Return [x, y] of the center of cell containing provided text 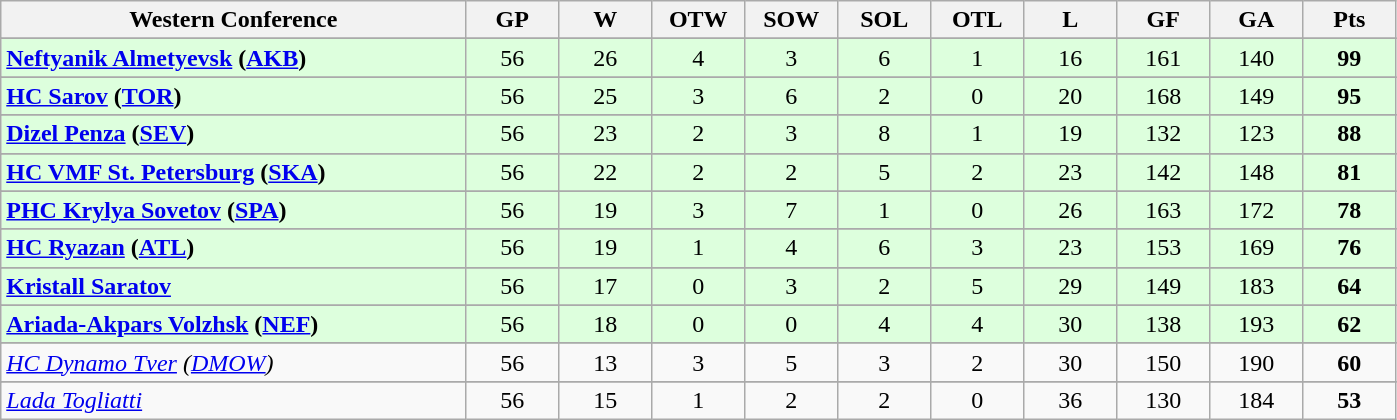
95 [1350, 96]
17 [606, 286]
132 [1164, 134]
GP [512, 20]
SOW [792, 20]
172 [1256, 210]
Lada Togliatti [234, 400]
18 [606, 324]
140 [1256, 58]
13 [606, 362]
HC Sarov (TOR) [234, 96]
8 [884, 134]
25 [606, 96]
L [1070, 20]
29 [1070, 286]
Ariada-Akpars Volzhsk (NEF) [234, 324]
64 [1350, 286]
7 [792, 210]
184 [1256, 400]
SOL [884, 20]
GF [1164, 20]
36 [1070, 400]
GA [1256, 20]
150 [1164, 362]
20 [1070, 96]
22 [606, 172]
183 [1256, 286]
123 [1256, 134]
60 [1350, 362]
Neftyanik Almetyevsk (AKB) [234, 58]
PHC Krylya Sovetov (SPA) [234, 210]
HC VMF St. Petersburg (SKA) [234, 172]
190 [1256, 362]
99 [1350, 58]
15 [606, 400]
81 [1350, 172]
168 [1164, 96]
78 [1350, 210]
W [606, 20]
163 [1164, 210]
130 [1164, 400]
Western Conference [234, 20]
OTW [698, 20]
169 [1256, 248]
HC Ryazan (ATL) [234, 248]
142 [1164, 172]
193 [1256, 324]
148 [1256, 172]
62 [1350, 324]
Pts [1350, 20]
Kristall Saratov [234, 286]
HC Dynamo Tver (DMOW) [234, 362]
76 [1350, 248]
161 [1164, 58]
88 [1350, 134]
OTL [978, 20]
16 [1070, 58]
153 [1164, 248]
Dizel Penza (SEV) [234, 134]
53 [1350, 400]
138 [1164, 324]
